Locate the cell with the specified text and output its [x, y] center coordinate. 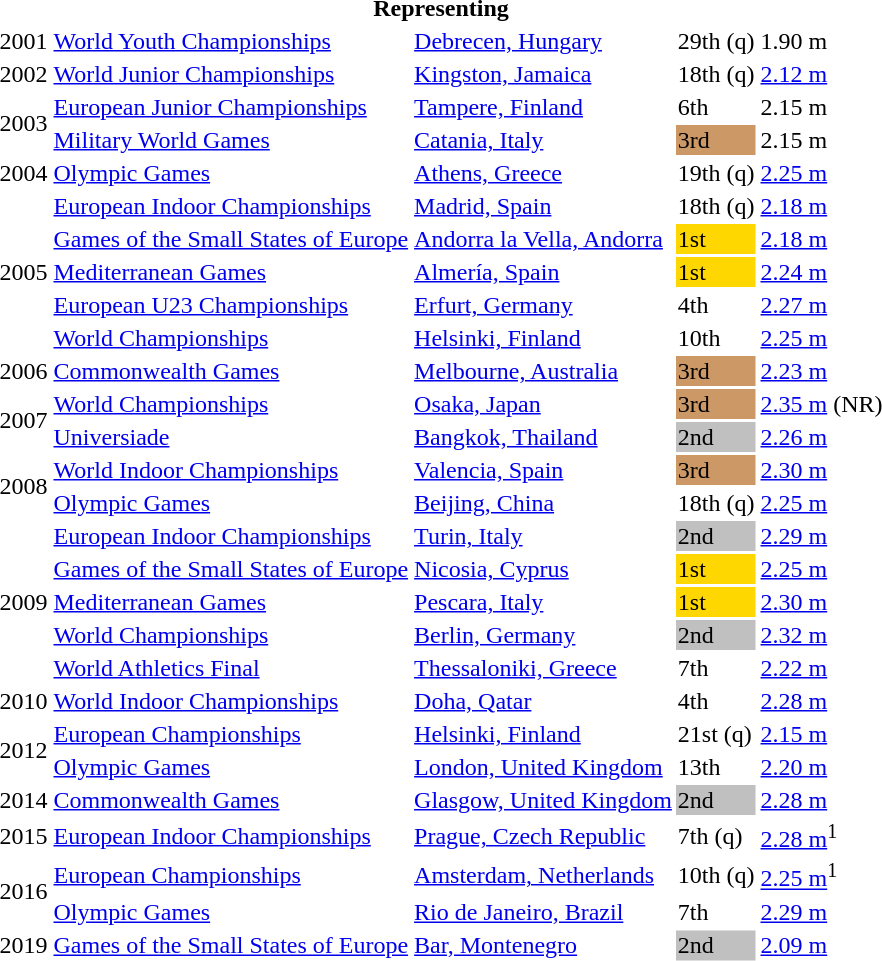
European Junior Championships [231, 107]
7th (q) [716, 836]
Military World Games [231, 140]
21st (q) [716, 734]
World Junior Championships [231, 74]
Madrid, Spain [544, 206]
13th [716, 767]
Osaka, Japan [544, 404]
29th (q) [716, 41]
6th [716, 107]
Tampere, Finland [544, 107]
Melbourne, Australia [544, 371]
Catania, Italy [544, 140]
Pescara, Italy [544, 602]
Rio de Janeiro, Brazil [544, 912]
10th (q) [716, 875]
Beijing, China [544, 503]
19th (q) [716, 173]
World Youth Championships [231, 41]
Amsterdam, Netherlands [544, 875]
Kingston, Jamaica [544, 74]
Thessaloniki, Greece [544, 668]
Glasgow, United Kingdom [544, 800]
Debrecen, Hungary [544, 41]
Athens, Greece [544, 173]
European U23 Championships [231, 305]
Nicosia, Cyprus [544, 569]
10th [716, 338]
Bar, Montenegro [544, 945]
Prague, Czech Republic [544, 836]
Universiade [231, 437]
Bangkok, Thailand [544, 437]
Almería, Spain [544, 272]
World Athletics Final [231, 668]
Berlin, Germany [544, 635]
Andorra la Vella, Andorra [544, 239]
Valencia, Spain [544, 470]
Turin, Italy [544, 536]
Doha, Qatar [544, 701]
London, United Kingdom [544, 767]
Erfurt, Germany [544, 305]
